Pinpoint the cell where the given text exists, returning its (x, y) midpoint coordinate. 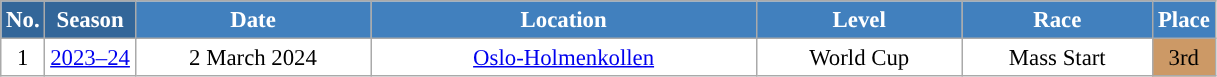
1 (23, 58)
Level (859, 20)
2023–24 (90, 58)
No. (23, 20)
2 March 2024 (253, 58)
Oslo-Holmenkollen (564, 58)
Date (253, 20)
Location (564, 20)
Place (1184, 20)
Mass Start (1058, 58)
Race (1058, 20)
World Cup (859, 58)
Season (90, 20)
3rd (1184, 58)
